From the cell containing the given text, extract its center point as [X, Y] coordinate. 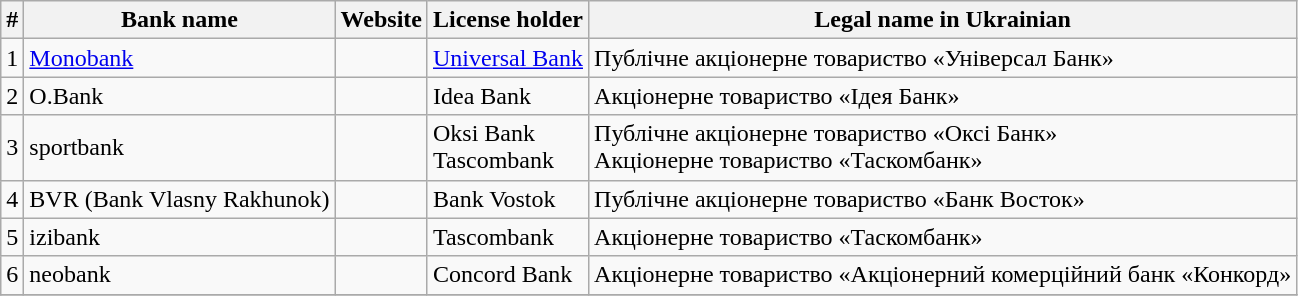
Акціонерне товариство «Ідея Банк» [943, 96]
Акціонерне товариство «Акціонерний комерційний банк «Конкорд» [943, 275]
License holder [508, 20]
Oksi BankTascombank [508, 148]
# [12, 20]
Tascombank [508, 237]
Публічне акціонерне товариство «Банк Восток» [943, 199]
Bank name [180, 20]
Bank Vostok [508, 199]
Публічне акціонерне товариство «Універсал Банк» [943, 58]
O.Bank [180, 96]
Idea Bank [508, 96]
izibank [180, 237]
sportbank [180, 148]
Legal name in Ukrainian [943, 20]
1 [12, 58]
Monobank [180, 58]
neobank [180, 275]
5 [12, 237]
Акціонерне товариство «Таскомбанк» [943, 237]
2 [12, 96]
Concord Bank [508, 275]
Публічне акціонерне товариство «Оксі Банк»Акціонерне товариство «Таскомбанк» [943, 148]
BVR (Bank Vlasny Rakhunok) [180, 199]
4 [12, 199]
3 [12, 148]
6 [12, 275]
Website [381, 20]
Universal Bank [508, 58]
